Find where the given text appears and provide that cell's center as (x, y) coordinate. 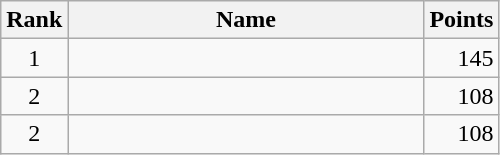
1 (34, 58)
145 (462, 58)
Rank (34, 20)
Name (246, 20)
Points (462, 20)
